Provide the [x, y] coordinate of the cell's center where the given text is located.  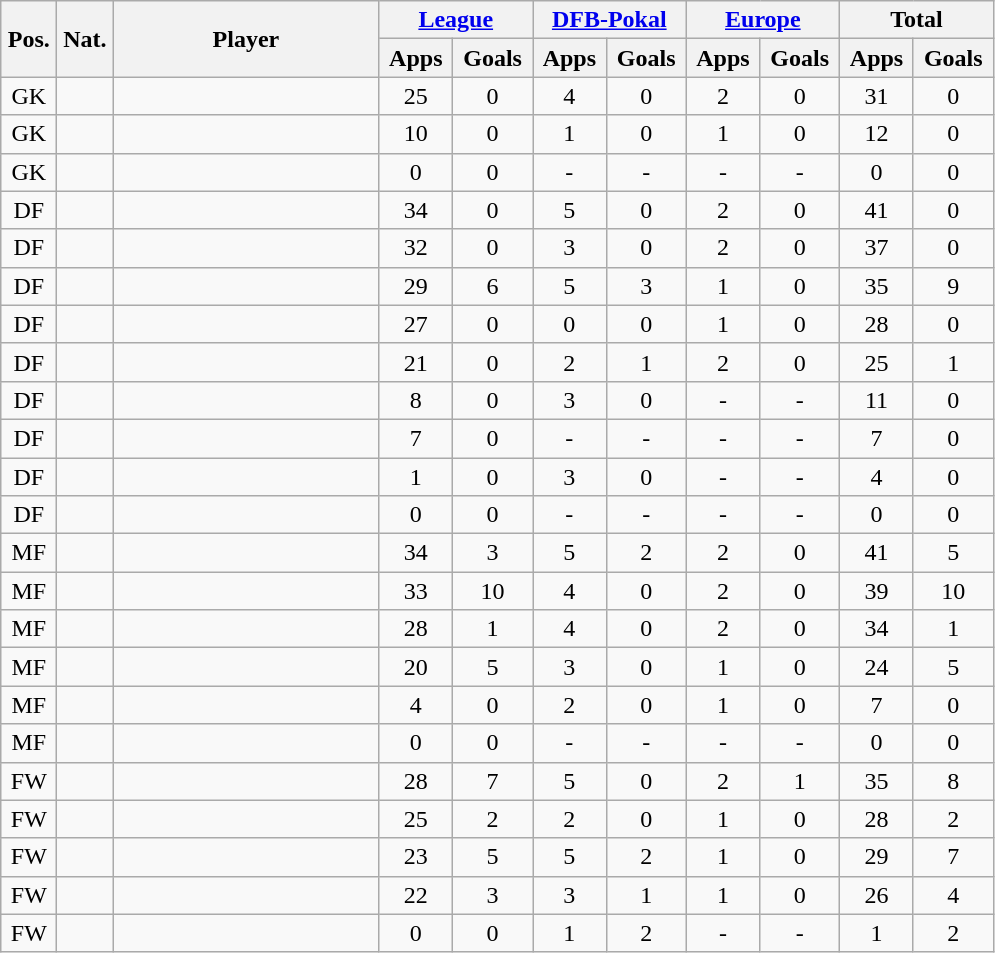
11 [877, 400]
33 [416, 591]
Europe [763, 20]
26 [877, 895]
39 [877, 591]
Pos. [29, 39]
League [456, 20]
37 [877, 248]
32 [416, 248]
20 [416, 667]
12 [877, 134]
24 [877, 667]
27 [416, 324]
Player [246, 39]
DFB-Pokal [609, 20]
23 [416, 857]
22 [416, 895]
21 [416, 362]
Nat. [85, 39]
Total [917, 20]
31 [877, 96]
9 [953, 286]
6 [493, 286]
